Detect which cell encompasses the target text, then output its [x, y] center coordinate. 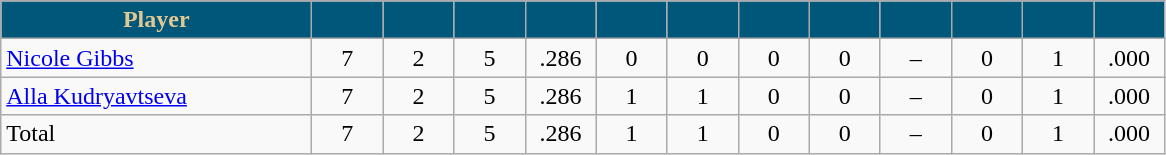
Player [156, 20]
Nicole Gibbs [156, 58]
Alla Kudryavtseva [156, 96]
Total [156, 134]
